Locate the cell with the specified text and output its [x, y] center coordinate. 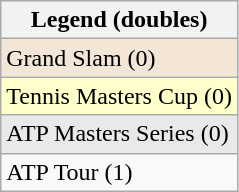
Tennis Masters Cup (0) [120, 96]
Grand Slam (0) [120, 58]
ATP Masters Series (0) [120, 134]
Legend (doubles) [120, 20]
ATP Tour (1) [120, 172]
